Search for the cell housing the specified text and yield its (X, Y) center coordinate. 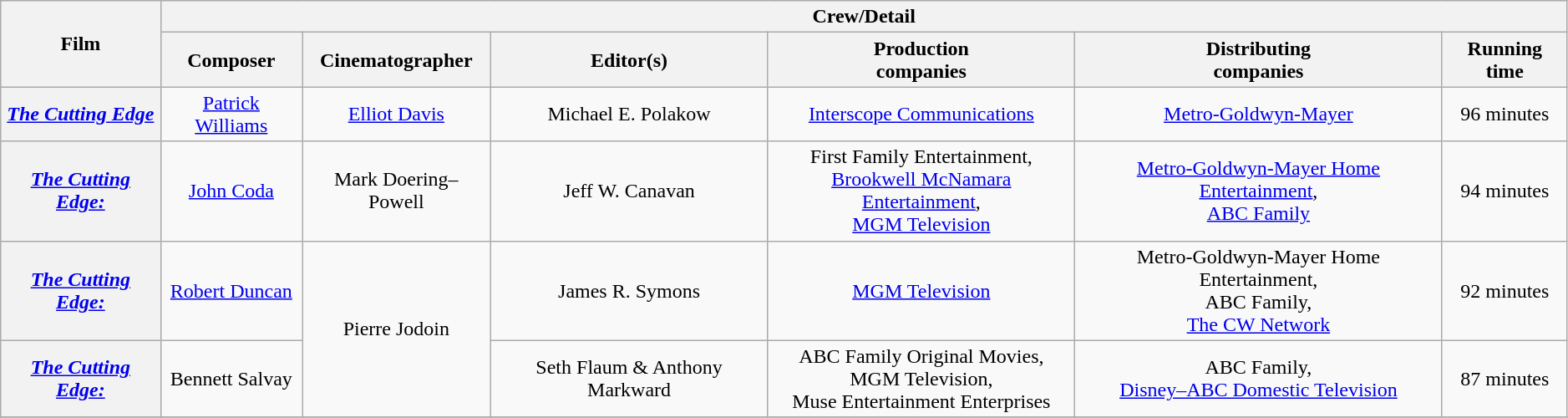
Composer (231, 60)
James R. Symons (629, 291)
Film (80, 43)
Cinematographer (396, 60)
Metro-Goldwyn-Mayer Home Entertainment, ABC Family, The CW Network (1258, 291)
Mark Doering–Powell (396, 191)
Distributing companies (1258, 60)
96 minutes (1505, 114)
ABC Family, Disney–ABC Domestic Television (1258, 379)
Running time (1505, 60)
87 minutes (1505, 379)
John Coda (231, 191)
Editor(s) (629, 60)
Metro-Goldwyn-Mayer (1258, 114)
ABC Family Original Movies, MGM Television, Muse Entertainment Enterprises (921, 379)
Production companies (921, 60)
Jeff W. Canavan (629, 191)
Michael E. Polakow (629, 114)
First Family Entertainment, Brookwell McNamara Entertainment, MGM Television (921, 191)
Interscope Communications (921, 114)
Seth Flaum & Anthony Markward (629, 379)
92 minutes (1505, 291)
Patrick Williams (231, 114)
94 minutes (1505, 191)
MGM Television (921, 291)
Crew/Detail (864, 17)
Pierre Jodoin (396, 329)
Robert Duncan (231, 291)
Bennett Salvay (231, 379)
Elliot Davis (396, 114)
Metro-Goldwyn-Mayer Home Entertainment, ABC Family (1258, 191)
The Cutting Edge (80, 114)
